Detect which cell encompasses the target text, then output its (X, Y) center coordinate. 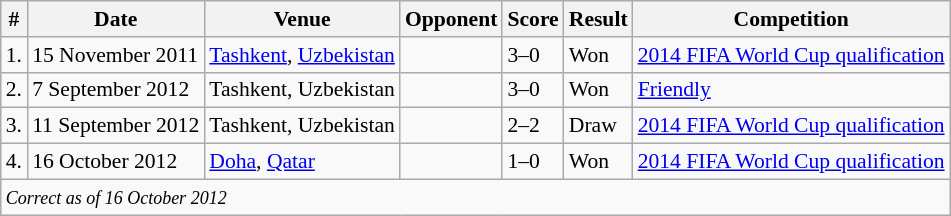
3. (14, 126)
2. (14, 90)
4. (14, 162)
Venue (302, 19)
Result (598, 19)
Friendly (792, 90)
Opponent (452, 19)
Doha, Qatar (302, 162)
Draw (598, 126)
15 November 2011 (116, 55)
Competition (792, 19)
Date (116, 19)
2–2 (532, 126)
7 September 2012 (116, 90)
11 September 2012 (116, 126)
# (14, 19)
16 October 2012 (116, 162)
1. (14, 55)
1–0 (532, 162)
Correct as of 16 October 2012 (476, 197)
Score (532, 19)
